Return [x, y] of the center of cell containing provided text 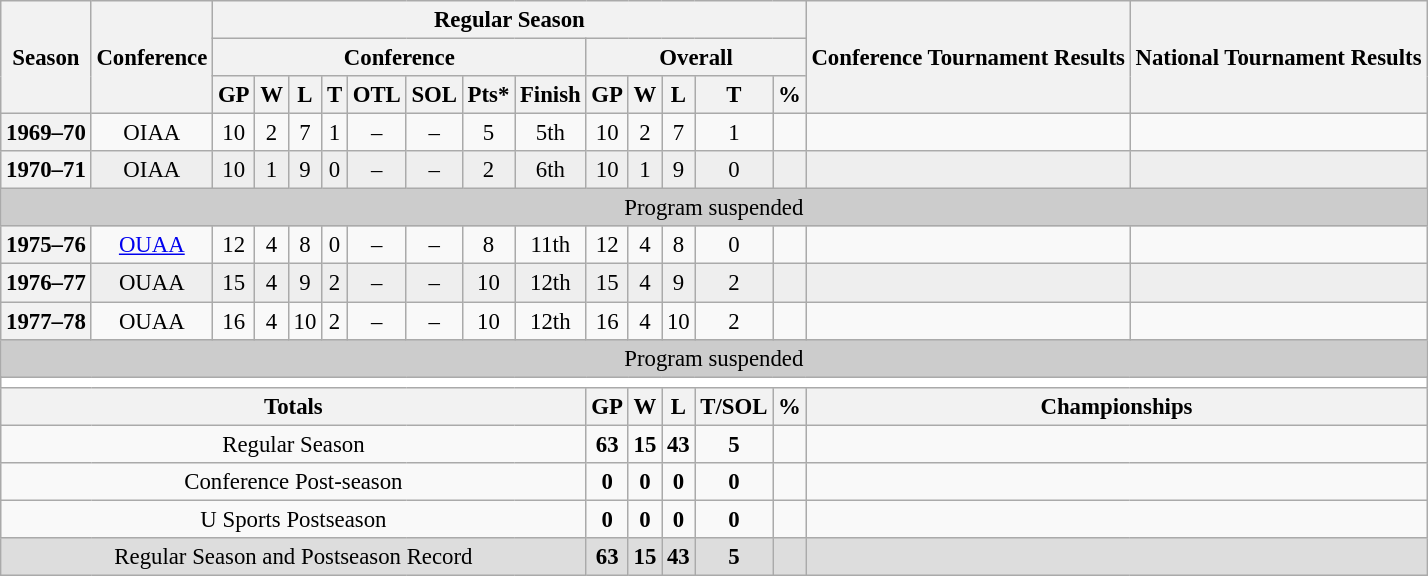
5th [550, 133]
Championships [1116, 406]
Season [46, 58]
Conference Tournament Results [968, 58]
U Sports Postseason [294, 519]
Totals [294, 406]
SOL [434, 95]
Finish [550, 95]
1970–71 [46, 170]
1975–76 [46, 245]
Overall [696, 58]
1969–70 [46, 133]
Pts* [488, 95]
6th [550, 170]
T/SOL [734, 406]
1976–77 [46, 283]
1977–78 [46, 321]
OTL [376, 95]
Conference Post-season [294, 482]
11th [550, 245]
National Tournament Results [1278, 58]
Regular Season and Postseason Record [294, 557]
